Capture the cell that displays the provided text and extract its (X, Y) central coordinate. 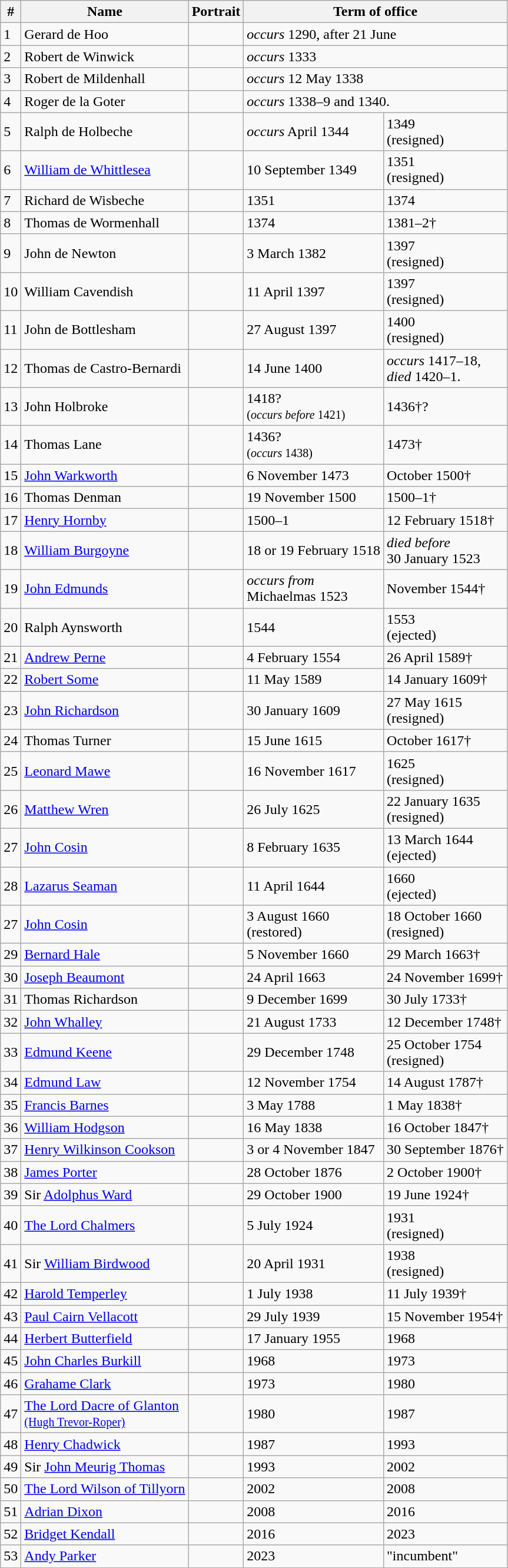
Thomas Denman (105, 498)
47 (11, 1414)
The Lord Dacre of Glanton(Hugh Trevor-Roper) (105, 1414)
19 (11, 589)
46 (11, 1384)
29 July 1939 (314, 1316)
Edmund Keene (105, 1052)
18 or 19 February 1518 (314, 550)
12 November 1754 (314, 1083)
1500–1† (446, 498)
20 April 1931 (314, 1263)
30 January 1609 (314, 710)
Bernard Hale (105, 955)
33 (11, 1052)
Roger de la Goter (105, 101)
15 June 1615 (314, 740)
48 (11, 1444)
12 December 1748† (446, 1022)
John Holbroke (105, 406)
Robert de Mildenhall (105, 79)
26 July 1625 (314, 809)
32 (11, 1022)
Term of office (376, 12)
Harold Temperley (105, 1294)
1436†? (446, 406)
41 (11, 1263)
John de Newton (105, 253)
14 January 1609† (446, 680)
The Lord Wilson of Tillyorn (105, 1489)
1400 (resigned) (446, 330)
1418? (occurs before 1421) (314, 406)
Paul Cairn Vellacott (105, 1316)
Robert Some (105, 680)
1351 (314, 200)
37 (11, 1150)
Thomas Richardson (105, 1000)
Adrian Dixon (105, 1511)
51 (11, 1511)
Edmund Law (105, 1083)
11 April 1397 (314, 291)
29 March 1663† (446, 955)
Leonard Mawe (105, 770)
16 (11, 498)
29 December 1748 (314, 1052)
38 (11, 1172)
occurs 1338–9 and 1340. (376, 101)
John Whalley (105, 1022)
1351 (resigned) (446, 170)
14 August 1787† (446, 1083)
15 November 1954† (446, 1316)
13 (11, 406)
3 March 1382 (314, 253)
3 or 4 November 1847 (314, 1150)
18 (11, 550)
Francis Barnes (105, 1105)
49 (11, 1467)
4 (11, 101)
Herbert Butterfield (105, 1339)
November 1544† (446, 589)
Sir John Meurig Thomas (105, 1467)
6 November 1473 (314, 475)
5 July 1924 (314, 1225)
30 (11, 977)
29 (11, 955)
Henry Wilkinson Cookson (105, 1150)
occurs April 1344 (314, 132)
50 (11, 1489)
25 October 1754 (resigned) (446, 1052)
Thomas Lane (105, 445)
occurs from Michaelmas 1523 (314, 589)
11 May 1589 (314, 680)
1500–1 (314, 520)
22 January 1635 (resigned) (446, 809)
16 May 1838 (314, 1127)
5 (11, 132)
occurs 1417–18, died 1420–1. (446, 368)
15 (11, 475)
16 October 1847† (446, 1127)
10 (11, 291)
28 October 1876 (314, 1172)
30 September 1876† (446, 1150)
John Richardson (105, 710)
Richard de Wisbeche (105, 200)
18 October 1660 (resigned) (446, 925)
The Lord Chalmers (105, 1225)
William Hodgson (105, 1127)
1 May 1838† (446, 1105)
35 (11, 1105)
1 July 1938 (314, 1294)
1 (11, 34)
John Warkworth (105, 475)
17 January 1955 (314, 1339)
9 December 1699 (314, 1000)
11 April 1644 (314, 886)
43 (11, 1316)
1544 (314, 627)
William Burgoyne (105, 550)
24 (11, 740)
5 November 1660 (314, 955)
John de Bottlesham (105, 330)
27 May 1615 (resigned) (446, 710)
Thomas de Castro-Bernardi (105, 368)
27 August 1397 (314, 330)
1553 (ejected) (446, 627)
Henry Hornby (105, 520)
14 (11, 445)
# (11, 12)
Ralph de Holbeche (105, 132)
Thomas de Wormenhall (105, 223)
4 February 1554 (314, 657)
Name (105, 12)
39 (11, 1195)
25 (11, 770)
October 1500† (446, 475)
36 (11, 1127)
6 (11, 170)
21 (11, 657)
Portrait (216, 12)
44 (11, 1339)
24 November 1699† (446, 977)
Sir Adolphus Ward (105, 1195)
William Cavendish (105, 291)
Andy Parker (105, 1556)
23 (11, 710)
8 February 1635 (314, 847)
19 June 1924† (446, 1195)
Gerard de Hoo (105, 34)
24 April 1663 (314, 977)
Robert de Winwick (105, 57)
October 1617† (446, 740)
53 (11, 1556)
John Edmunds (105, 589)
28 (11, 886)
29 October 1900 (314, 1195)
10 September 1349 (314, 170)
1349 (resigned) (446, 132)
1473† (446, 445)
1660 (ejected) (446, 886)
1625 (resigned) (446, 770)
11 July 1939† (446, 1294)
26 April 1589† (446, 657)
34 (11, 1083)
42 (11, 1294)
Joseph Beaumont (105, 977)
31 (11, 1000)
17 (11, 520)
3 (11, 79)
16 November 1617 (314, 770)
8 (11, 223)
12 (11, 368)
William de Whittlesea (105, 170)
9 (11, 253)
11 (11, 330)
1938 (resigned) (446, 1263)
2 (11, 57)
19 November 1500 (314, 498)
22 (11, 680)
30 July 1733† (446, 1000)
Grahame Clark (105, 1384)
"incumbent" (446, 1556)
died before 30 January 1523 (446, 550)
1931 (resigned) (446, 1225)
52 (11, 1534)
occurs 1290, after 21 June (376, 34)
14 June 1400 (314, 368)
Thomas Turner (105, 740)
Ralph Aynsworth (105, 627)
James Porter (105, 1172)
40 (11, 1225)
occurs 12 May 1338 (376, 79)
Bridget Kendall (105, 1534)
Matthew Wren (105, 809)
1436? (occurs 1438) (314, 445)
Lazarus Seaman (105, 886)
Sir William Birdwood (105, 1263)
Andrew Perne (105, 657)
John Charles Burkill (105, 1361)
13 March 1644 (ejected) (446, 847)
12 February 1518† (446, 520)
26 (11, 809)
occurs 1333 (376, 57)
20 (11, 627)
2 October 1900† (446, 1172)
1381–2† (446, 223)
3 May 1788 (314, 1105)
21 August 1733 (314, 1022)
7 (11, 200)
45 (11, 1361)
3 August 1660 (restored) (314, 925)
Henry Chadwick (105, 1444)
